Scan for the cell matching the given text and deliver its (x, y) coordinate at center. 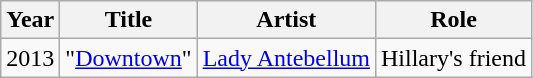
Year (30, 20)
Lady Antebellum (286, 58)
Role (453, 20)
Hillary's friend (453, 58)
Artist (286, 20)
Title (128, 20)
2013 (30, 58)
"Downtown" (128, 58)
